Pinpoint the cell where the given text exists, returning its [X, Y] midpoint coordinate. 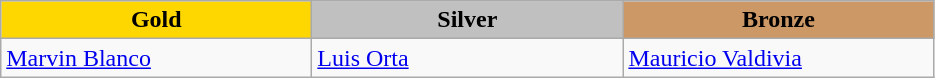
Luis Orta [468, 58]
Bronze [778, 20]
Marvin Blanco [156, 58]
Silver [468, 20]
Mauricio Valdivia [778, 58]
Gold [156, 20]
